Return the [x, y] coordinate for the center point of the cell that contains the specified text.  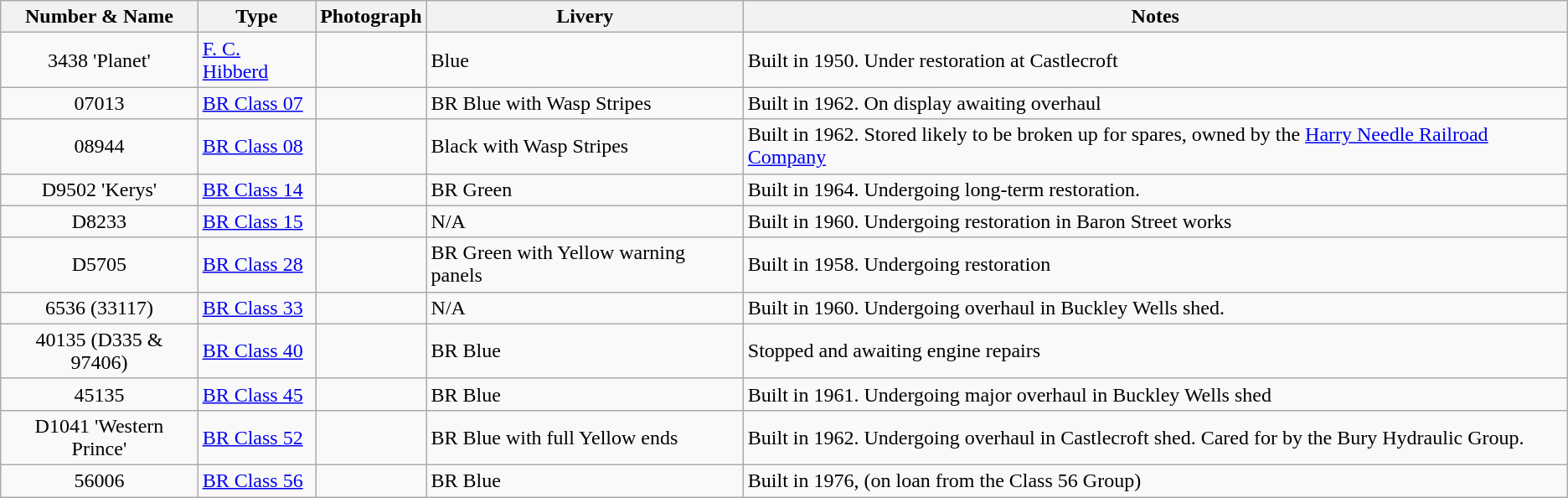
Number & Name [99, 17]
56006 [99, 480]
08944 [99, 146]
Photograph [371, 17]
07013 [99, 103]
BR Green [585, 189]
Built in 1962. On display awaiting overhaul [1155, 103]
45135 [99, 394]
BR Class 28 [256, 265]
BR Class 45 [256, 394]
BR Blue with full Yellow ends [585, 438]
BR Class 08 [256, 146]
BR Class 07 [256, 103]
Notes [1155, 17]
Built in 1962. Undergoing overhaul in Castlecroft shed. Cared for by the Bury Hydraulic Group. [1155, 438]
F. C. Hibberd [256, 60]
BR Class 33 [256, 308]
6536 (33117) [99, 308]
D1041 'Western Prince' [99, 438]
40135 (D335 & 97406) [99, 350]
D8233 [99, 221]
BR Class 40 [256, 350]
Built in 1964. Undergoing long-term restoration. [1155, 189]
Built in 1950. Under restoration at Castlecroft [1155, 60]
D9502 'Kerys' [99, 189]
Built in 1960. Undergoing overhaul in Buckley Wells shed. [1155, 308]
BR Blue with Wasp Stripes [585, 103]
BR Green with Yellow warning panels [585, 265]
BR Class 56 [256, 480]
Stopped and awaiting engine repairs [1155, 350]
Built in 1960. Undergoing restoration in Baron Street works [1155, 221]
Black with Wasp Stripes [585, 146]
Livery [585, 17]
3438 'Planet' [99, 60]
D5705 [99, 265]
Built in 1976, (on loan from the Class 56 Group) [1155, 480]
Built in 1958. Undergoing restoration [1155, 265]
Blue [585, 60]
BR Class 15 [256, 221]
Type [256, 17]
Built in 1961. Undergoing major overhaul in Buckley Wells shed [1155, 394]
BR Class 14 [256, 189]
Built in 1962. Stored likely to be broken up for spares, owned by the Harry Needle Railroad Company [1155, 146]
BR Class 52 [256, 438]
